Extract the (X, Y) coordinate from the center of the cell holding the provided text.  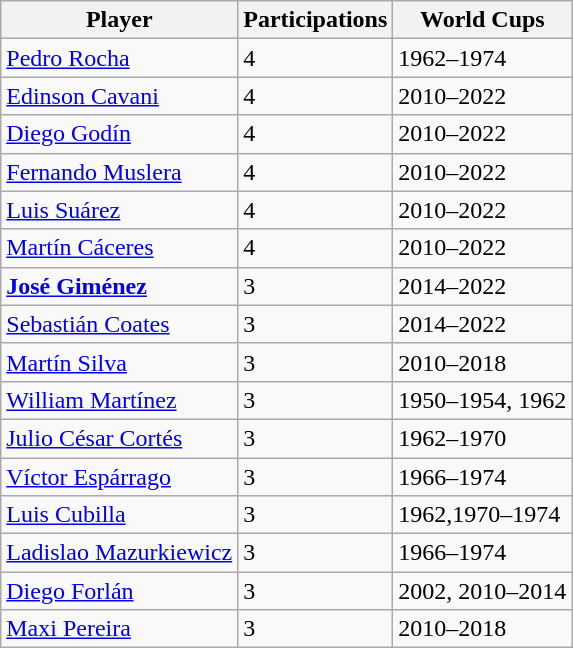
Víctor Espárrago (120, 477)
1962,1970–1974 (482, 515)
Martín Silva (120, 362)
Pedro Rocha (120, 58)
Luis Cubilla (120, 515)
Sebastián Coates (120, 324)
Player (120, 20)
Julio César Cortés (120, 438)
Fernando Muslera (120, 172)
World Cups (482, 20)
Luis Suárez (120, 210)
Martín Cáceres (120, 248)
Maxi Pereira (120, 629)
1962–1974 (482, 58)
Diego Godín (120, 134)
1962–1970 (482, 438)
Ladislao Mazurkiewicz (120, 553)
Edinson Cavani (120, 96)
2002, 2010–2014 (482, 591)
Participations (316, 20)
Diego Forlán (120, 591)
William Martínez (120, 400)
José Giménez (120, 286)
1950–1954, 1962 (482, 400)
